Detect which cell encompasses the target text, then output its (X, Y) center coordinate. 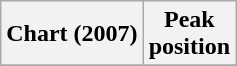
Peakposition (189, 34)
Chart (2007) (72, 34)
